Determine the (X, Y) coordinate at the center of the cell enclosing the given text.  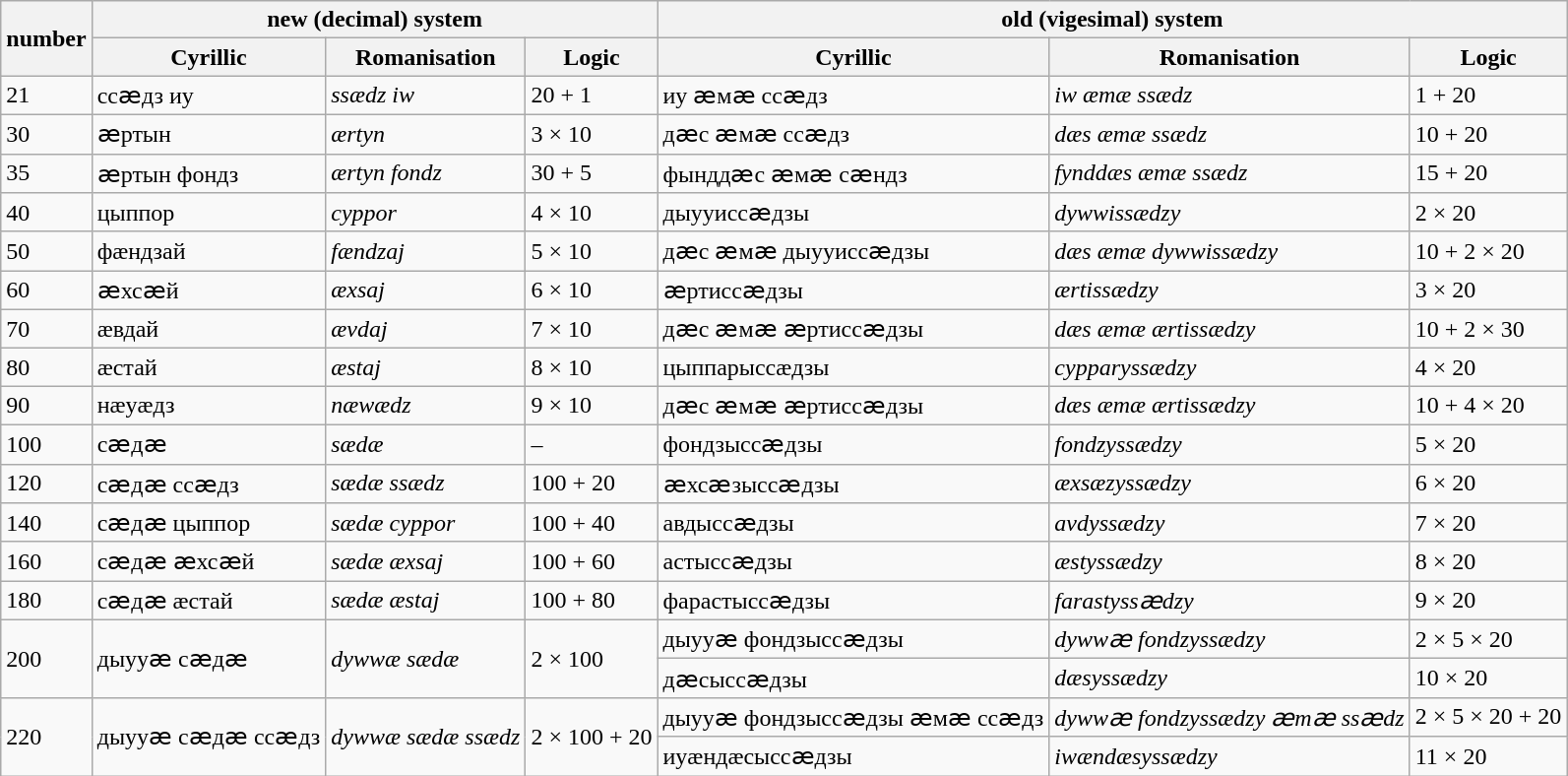
ærtissædzy (1229, 291)
сӕдӕ ссӕдз (209, 484)
200 (46, 658)
нæуæдз (209, 406)
– (592, 444)
dæsyssædzy (1229, 679)
40 (46, 213)
7 × 20 (1488, 523)
фæндзай (209, 251)
ӕртын (209, 134)
dæs æmæ dywwissædzy (1229, 251)
fondzyssædzy (1229, 444)
2 × 5 × 20 + 20 (1488, 717)
dywwæ sædæ (425, 658)
100 (46, 444)
æстай (209, 367)
20 + 1 (592, 96)
4 × 20 (1488, 367)
5 × 20 (1488, 444)
сӕдӕ (209, 444)
100 + 80 (592, 601)
number (46, 38)
10 + 2 × 20 (1488, 251)
дыууӕ сӕдӕ ссӕдз (209, 737)
ærtyn fondz (425, 173)
næwædz (425, 406)
астыссӕдзы (853, 561)
21 (46, 96)
сӕдӕ ӕхсӕй (209, 561)
10 + 20 (1488, 134)
2 × 20 (1488, 213)
4 × 10 (592, 213)
sædæ cyppor (425, 523)
ӕхсӕзыссӕдзы (853, 484)
10 + 2 × 30 (1488, 329)
50 (46, 251)
120 (46, 484)
æвдай (209, 329)
dywwissædzy (1229, 213)
100 + 40 (592, 523)
ævdaj (425, 329)
iwændæsyssædzy (1229, 756)
2 × 100 + 20 (592, 737)
dywwӕ fondzyssædzy ӕmӕ ssӕdz (1229, 717)
11 × 20 (1488, 756)
6 × 20 (1488, 484)
ӕртиссӕдзы (853, 291)
дӕсыссӕдзы (853, 679)
new (decimal) system (374, 20)
æstaj (425, 367)
сӕдӕ æстай (209, 601)
æstyssædzy (1229, 561)
cyppor (425, 213)
10 × 20 (1488, 679)
8 × 10 (592, 367)
8 × 20 (1488, 561)
70 (46, 329)
цыппор (209, 213)
иуæндæсыссӕдзы (853, 756)
sædæ æstaj (425, 601)
iw æmæ ssædz (1229, 96)
60 (46, 291)
3 × 20 (1488, 291)
sædæ æxsaj (425, 561)
160 (46, 561)
дыууиссӕдзы (853, 213)
9 × 20 (1488, 601)
дӕс ӕмӕ ссӕдз (853, 134)
30 (46, 134)
фынддӕс ӕмӕ сӕндз (853, 173)
авдыссӕдзы (853, 523)
100 + 20 (592, 484)
140 (46, 523)
ssædz iw (425, 96)
old (vigesimal) system (1112, 20)
æxsaj (425, 291)
sædæ ssædz (425, 484)
cypparyssædzy (1229, 367)
ӕртын фондз (209, 173)
цыппарыссæдзы (853, 367)
9 × 10 (592, 406)
дыууӕ фондзыссӕдзы (853, 639)
30 + 5 (592, 173)
fynddæs æmæ ssædz (1229, 173)
2 × 100 (592, 658)
90 (46, 406)
35 (46, 173)
дыууӕ сӕдӕ (209, 658)
dæs æmæ ssædz (1229, 134)
дӕс ӕмӕ дыууиссӕдзы (853, 251)
220 (46, 737)
дыууӕ фондзыссӕдзы ӕмӕ ссӕдз (853, 717)
ссӕдз иу (209, 96)
farastyssӕdzy (1229, 601)
15 + 20 (1488, 173)
фарастыссӕдзы (853, 601)
иу ӕмӕ ссӕдз (853, 96)
sædæ (425, 444)
2 × 5 × 20 (1488, 639)
10 + 4 × 20 (1488, 406)
ӕхсӕй (209, 291)
сӕдӕ цыппор (209, 523)
80 (46, 367)
ærtyn (425, 134)
æxsæzyssædzy (1229, 484)
3 × 10 (592, 134)
1 + 20 (1488, 96)
avdyssædzy (1229, 523)
100 + 60 (592, 561)
7 × 10 (592, 329)
dywwæ sædæ ssædz (425, 737)
dywwӕ fondzyssædzy (1229, 639)
6 × 10 (592, 291)
fændzaj (425, 251)
фондзыссӕдзы (853, 444)
180 (46, 601)
5 × 10 (592, 251)
